For the text-containing cell, return its midpoint in (X, Y) coordinate format. 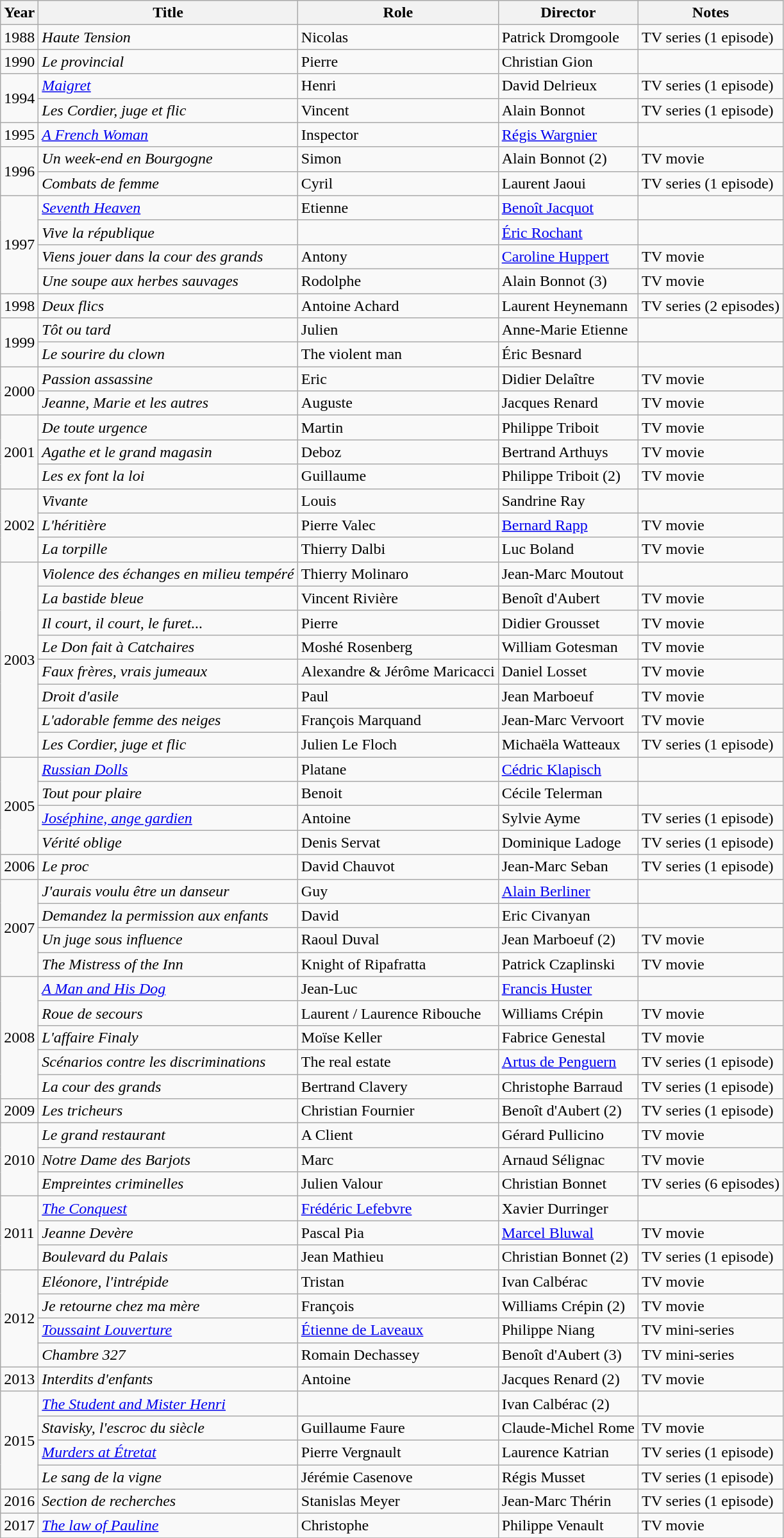
Benoit (397, 794)
Jean Marboeuf (2) (568, 940)
Éric Besnard (568, 355)
TV series (2 episodes) (711, 306)
Etienne (397, 208)
Russian Dolls (168, 769)
Philippe Venault (568, 1526)
Interdits d'enfants (168, 1379)
Deboz (397, 452)
Violence des échanges en milieu tempéré (168, 574)
Passion assassine (168, 379)
Stanislas Meyer (397, 1501)
Jean-Marc Vervoort (568, 721)
The Conquest (168, 1208)
Alexandre & Jérôme Maricacci (397, 671)
Vincent Rivière (397, 598)
Benoît d'Aubert (2) (568, 1111)
2003 (19, 659)
Bertrand Arthuys (568, 452)
William Gotesman (568, 647)
Didier Grousset (568, 623)
Simon (397, 159)
Philippe Triboit (568, 428)
Jean-Luc (397, 989)
François Marquand (397, 721)
De toute urgence (168, 428)
Vérité oblige (168, 842)
Vivante (168, 501)
2000 (19, 391)
Seventh Heaven (168, 208)
A Man and His Dog (168, 989)
Patrick Dromgoole (568, 37)
Anne-Marie Etienne (568, 330)
2009 (19, 1111)
L'adorable femme des neiges (168, 721)
Bernard Rapp (568, 525)
Alain Bonnot (568, 110)
Roue de secours (168, 1013)
Louis (397, 501)
David Delrieux (568, 86)
2002 (19, 525)
The real estate (397, 1062)
Nicolas (397, 37)
Guillaume (397, 476)
Dominique Ladoge (568, 842)
Notre Dame des Barjots (168, 1160)
1999 (19, 342)
La torpille (168, 549)
The violent man (397, 355)
Toussaint Louverture (168, 1330)
J'aurais voulu être un danseur (168, 891)
Jean Marboeuf (568, 696)
Benoît Jacquot (568, 208)
Un juge sous influence (168, 940)
Patrick Czaplinski (568, 964)
A French Woman (168, 135)
Droit d'asile (168, 696)
L'affaire Finaly (168, 1037)
1995 (19, 135)
Moïse Keller (397, 1037)
2013 (19, 1379)
Laurent / Laurence Ribouche (397, 1013)
Alain Berliner (568, 891)
Paul (397, 696)
2005 (19, 806)
Chambre 327 (168, 1355)
Tristan (397, 1282)
Le proc (168, 867)
Ivan Calbérac (2) (568, 1403)
Vive la république (168, 232)
Gérard Pullicino (568, 1135)
Régis Wargnier (568, 135)
Haute Tension (168, 37)
Christophe Barraud (568, 1087)
Rodolphe (397, 281)
Guillaume Faure (397, 1428)
TV series (6 episodes) (711, 1184)
Scénarios contre les discriminations (168, 1062)
Ivan Calbérac (568, 1282)
La bastide bleue (168, 598)
Il court, il court, le furet... (168, 623)
Jean-Marc Moutout (568, 574)
1994 (19, 98)
Eric (397, 379)
The law of Pauline (168, 1526)
Julien (397, 330)
Murders at Étretat (168, 1452)
The Student and Mister Henri (168, 1403)
Frédéric Lefebvre (397, 1208)
Christian Bonnet (568, 1184)
Christian Gion (568, 62)
Le Don fait à Catchaires (168, 647)
Jérémie Casenove (397, 1476)
Laurent Heynemann (568, 306)
Le provincial (168, 62)
Platane (397, 769)
Caroline Huppert (568, 256)
Cécile Telerman (568, 794)
Year (19, 13)
Knight of Ripafratta (397, 964)
L'héritière (168, 525)
Eléonore, l'intrépide (168, 1282)
Didier Delaître (568, 379)
Maigret (168, 86)
Denis Servat (397, 842)
Antony (397, 256)
Joséphine, ange gardien (168, 818)
Les ex font la loi (168, 476)
Combats de femme (168, 183)
A Client (397, 1135)
2010 (19, 1160)
Tôt ou tard (168, 330)
Agathe et le grand magasin (168, 452)
Jacques Renard (568, 403)
Sylvie Ayme (568, 818)
Bertrand Clavery (397, 1087)
Philippe Niang (568, 1330)
Xavier Durringer (568, 1208)
Romain Dechassey (397, 1355)
2011 (19, 1233)
Pascal Pia (397, 1233)
Demandez la permission aux enfants (168, 915)
Viens jouer dans la cour des grands (168, 256)
Tout pour plaire (168, 794)
Philippe Triboit (2) (568, 476)
Inspector (397, 135)
2001 (19, 452)
Arnaud Sélignac (568, 1160)
Julien Le Floch (397, 745)
Thierry Molinaro (397, 574)
Eric Civanyan (568, 915)
Thierry Dalbi (397, 549)
Les tricheurs (168, 1111)
Section de recherches (168, 1501)
Christian Bonnet (2) (568, 1257)
Daniel Losset (568, 671)
Marc (397, 1160)
Christophe (397, 1526)
Je retourne chez ma mère (168, 1306)
1998 (19, 306)
2017 (19, 1526)
Title (168, 13)
Francis Huster (568, 989)
Claude-Michel Rome (568, 1428)
1988 (19, 37)
Jean Mathieu (397, 1257)
Guy (397, 891)
2007 (19, 928)
1997 (19, 244)
Fabrice Genestal (568, 1037)
Vincent (397, 110)
Faux frères, vrais jumeaux (168, 671)
2012 (19, 1318)
Alain Bonnot (3) (568, 281)
Williams Crépin (568, 1013)
Stavisky, l'escroc du siècle (168, 1428)
Role (397, 13)
Éric Rochant (568, 232)
Antoine Achard (397, 306)
David Chauvot (397, 867)
Régis Musset (568, 1476)
Auguste (397, 403)
Un week-end en Bourgogne (168, 159)
Jean-Marc Seban (568, 867)
Jeanne, Marie et les autres (168, 403)
The Mistress of the Inn (168, 964)
François (397, 1306)
Williams Crépin (2) (568, 1306)
David (397, 915)
Le sourire du clown (168, 355)
Le sang de la vigne (168, 1476)
Boulevard du Palais (168, 1257)
Notes (711, 13)
Cédric Klapisch (568, 769)
1990 (19, 62)
Sandrine Ray (568, 501)
Pierre Vergnault (397, 1452)
Martin (397, 428)
Étienne de Laveaux (397, 1330)
Director (568, 13)
Deux flics (168, 306)
Moshé Rosenberg (397, 647)
Une soupe aux herbes sauvages (168, 281)
Michaëla Watteaux (568, 745)
2008 (19, 1037)
Benoît d'Aubert (3) (568, 1355)
Jacques Renard (2) (568, 1379)
2015 (19, 1440)
Christian Fournier (397, 1111)
Empreintes criminelles (168, 1184)
Benoît d'Aubert (568, 598)
Laurent Jaoui (568, 183)
Alain Bonnot (2) (568, 159)
Luc Boland (568, 549)
Artus de Penguern (568, 1062)
1996 (19, 171)
2016 (19, 1501)
Raoul Duval (397, 940)
Henri (397, 86)
Jean-Marc Thérin (568, 1501)
Le grand restaurant (168, 1135)
Jeanne Devère (168, 1233)
2006 (19, 867)
Marcel Bluwal (568, 1233)
Cyril (397, 183)
Julien Valour (397, 1184)
Laurence Katrian (568, 1452)
La cour des grands (168, 1087)
Pierre Valec (397, 525)
